For the text-containing cell, return its midpoint in [x, y] coordinate format. 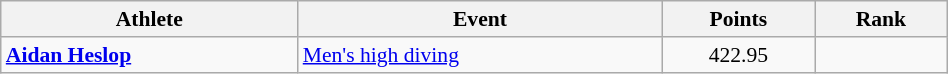
Aidan Heslop [150, 55]
Points [738, 19]
Rank [882, 19]
422.95 [738, 55]
Athlete [150, 19]
Men's high diving [480, 55]
Event [480, 19]
